Locate the cell with the specified text and output its [X, Y] center coordinate. 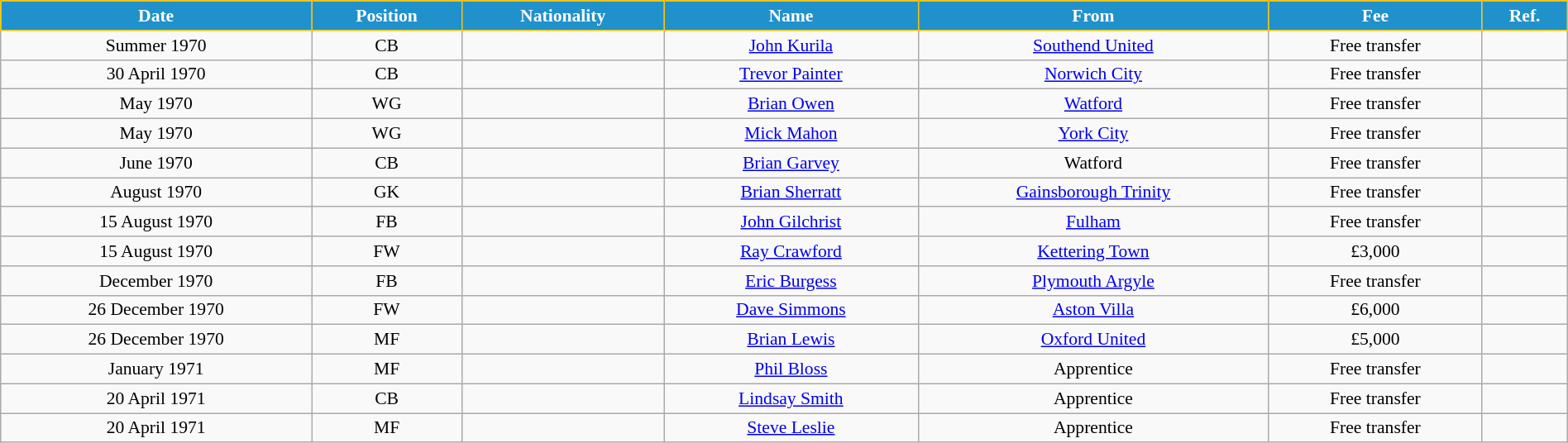
John Kurila [791, 45]
August 1970 [156, 193]
Lindsay Smith [791, 398]
Steve Leslie [791, 428]
Oxford United [1093, 340]
£3,000 [1375, 251]
Ref. [1525, 16]
Mick Mahon [791, 134]
Summer 1970 [156, 45]
Ray Crawford [791, 251]
December 1970 [156, 281]
June 1970 [156, 163]
Brian Garvey [791, 163]
£6,000 [1375, 310]
Fulham [1093, 222]
Aston Villa [1093, 310]
January 1971 [156, 369]
£5,000 [1375, 340]
Trevor Painter [791, 74]
From [1093, 16]
York City [1093, 134]
GK [387, 193]
Brian Lewis [791, 340]
Name [791, 16]
Fee [1375, 16]
Norwich City [1093, 74]
Southend United [1093, 45]
Eric Burgess [791, 281]
Nationality [563, 16]
Position [387, 16]
Plymouth Argyle [1093, 281]
Phil Bloss [791, 369]
John Gilchrist [791, 222]
Brian Owen [791, 104]
Date [156, 16]
30 April 1970 [156, 74]
Brian Sherratt [791, 193]
Dave Simmons [791, 310]
Gainsborough Trinity [1093, 193]
Kettering Town [1093, 251]
